Detect which cell encompasses the target text, then output its (x, y) center coordinate. 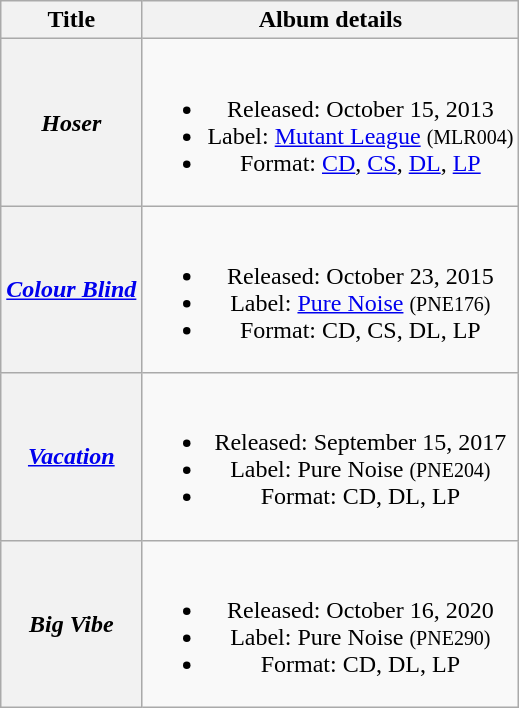
Released: October 15, 2013Label: Mutant League (MLR004)Format: CD, CS, DL, LP (330, 122)
Released: October 23, 2015Label: Pure Noise (PNE176)Format: CD, CS, DL, LP (330, 290)
Big Vibe (72, 624)
Colour Blind (72, 290)
Album details (330, 20)
Released: October 16, 2020Label: Pure Noise (PNE290)Format: CD, DL, LP (330, 624)
Vacation (72, 456)
Released: September 15, 2017Label: Pure Noise (PNE204)Format: CD, DL, LP (330, 456)
Title (72, 20)
Hoser (72, 122)
